For the text-containing cell, return its midpoint in [X, Y] coordinate format. 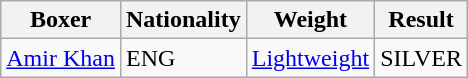
Boxer [61, 20]
Result [422, 20]
Nationality [183, 20]
Amir Khan [61, 58]
SILVER [422, 58]
ENG [183, 58]
Lightweight [310, 58]
Weight [310, 20]
